For the text-containing cell, return its midpoint in (X, Y) coordinate format. 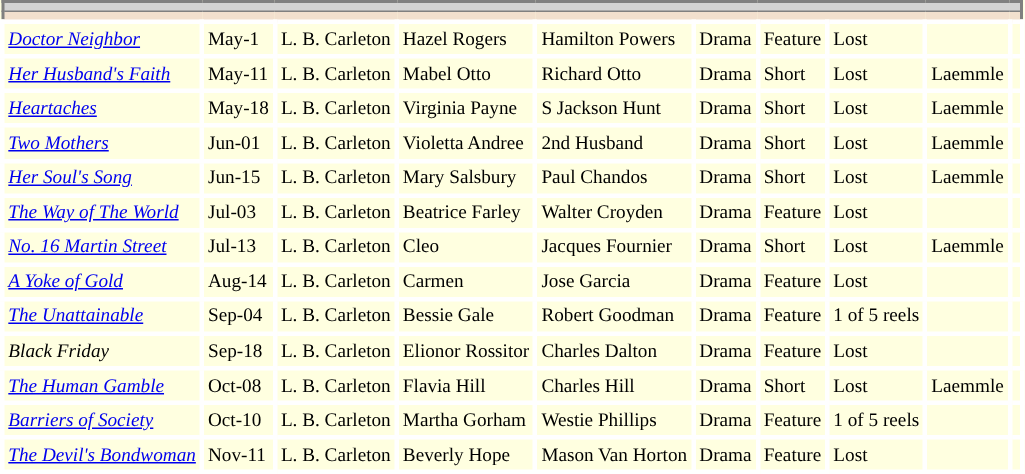
Virginia Payne (466, 108)
Her Husband's Faith (102, 74)
Barriers of Society (102, 420)
The Devil's Bondwoman (102, 456)
Her Soul's Song (102, 178)
Charles Hill (614, 386)
Richard Otto (614, 74)
Doctor Neighbor (102, 40)
Charles Dalton (614, 352)
Black Friday (102, 352)
Martha Gorham (466, 420)
Jul-03 (238, 212)
Heartaches (102, 108)
The Human Gamble (102, 386)
The Unattainable (102, 316)
Mabel Otto (466, 74)
Robert Goodman (614, 316)
Jul-13 (238, 248)
Jun-15 (238, 178)
May-18 (238, 108)
May-11 (238, 74)
Hazel Rogers (466, 40)
Cleo (466, 248)
Beverly Hope (466, 456)
Carmen (466, 282)
2nd Husband (614, 144)
Two Mothers (102, 144)
Mary Salsbury (466, 178)
Hamilton Powers (614, 40)
Oct-10 (238, 420)
Mason Van Horton (614, 456)
Violetta Andree (466, 144)
Nov-11 (238, 456)
Oct-08 (238, 386)
Jose Garcia (614, 282)
Walter Croyden (614, 212)
No. 16 Martin Street (102, 248)
Beatrice Farley (466, 212)
S Jackson Hunt (614, 108)
Flavia Hill (466, 386)
Sep-04 (238, 316)
Paul Chandos (614, 178)
Jacques Fournier (614, 248)
Sep-18 (238, 352)
Elionor Rossitor (466, 352)
The Way of The World (102, 212)
Bessie Gale (466, 316)
Jun-01 (238, 144)
Westie Phillips (614, 420)
May-1 (238, 40)
A Yoke of Gold (102, 282)
Aug-14 (238, 282)
